Search for the cell housing the specified text and yield its [x, y] center coordinate. 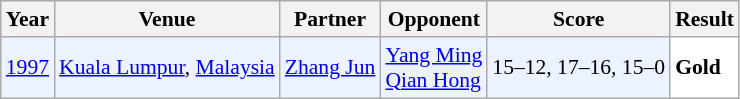
Zhang Jun [330, 68]
15–12, 17–16, 15–0 [578, 68]
Yang Ming Qian Hong [434, 68]
1997 [28, 68]
Kuala Lumpur, Malaysia [167, 68]
Result [704, 19]
Year [28, 19]
Partner [330, 19]
Venue [167, 19]
Opponent [434, 19]
Score [578, 19]
Gold [704, 68]
